Pinpoint the cell where the given text exists, returning its (X, Y) midpoint coordinate. 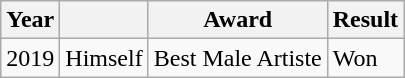
Result (365, 20)
Won (365, 58)
Best Male Artiste (238, 58)
Award (238, 20)
Himself (104, 58)
2019 (30, 58)
Year (30, 20)
